From the cell containing the given text, extract its center point as (x, y) coordinate. 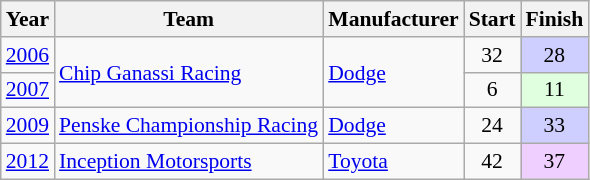
32 (492, 55)
2006 (28, 55)
11 (554, 90)
2012 (28, 162)
28 (554, 55)
33 (554, 126)
Toyota (393, 162)
24 (492, 126)
Team (188, 19)
Finish (554, 19)
Chip Ganassi Racing (188, 72)
Inception Motorsports (188, 162)
Manufacturer (393, 19)
37 (554, 162)
Start (492, 19)
2007 (28, 90)
42 (492, 162)
Year (28, 19)
6 (492, 90)
2009 (28, 126)
Penske Championship Racing (188, 126)
